Extract the (x, y) coordinate from the center of the cell holding the provided text.  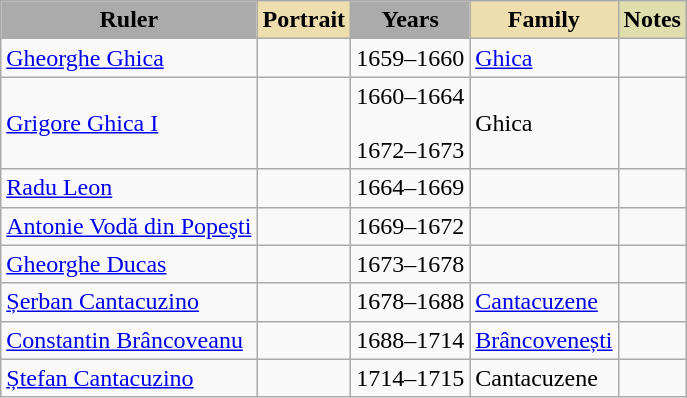
1660–16641672–1673 (410, 123)
Portrait (304, 20)
Notes (652, 20)
Family (544, 20)
1664–1669 (410, 188)
Ruler (129, 20)
Gheorghe Ghica (129, 58)
Gheorghe Ducas (129, 264)
Șerban Cantacuzino (129, 302)
Grigore Ghica I (129, 123)
1714–1715 (410, 378)
Radu Leon (129, 188)
Antonie Vodă din Popeşti (129, 226)
1669–1672 (410, 226)
1673–1678 (410, 264)
Years (410, 20)
1688–1714 (410, 340)
1678–1688 (410, 302)
1659–1660 (410, 58)
Brâncovenești (544, 340)
Constantin Brâncoveanu (129, 340)
Ștefan Cantacuzino (129, 378)
